Output the (x, y) coordinate of the center of the cell containing the given text.  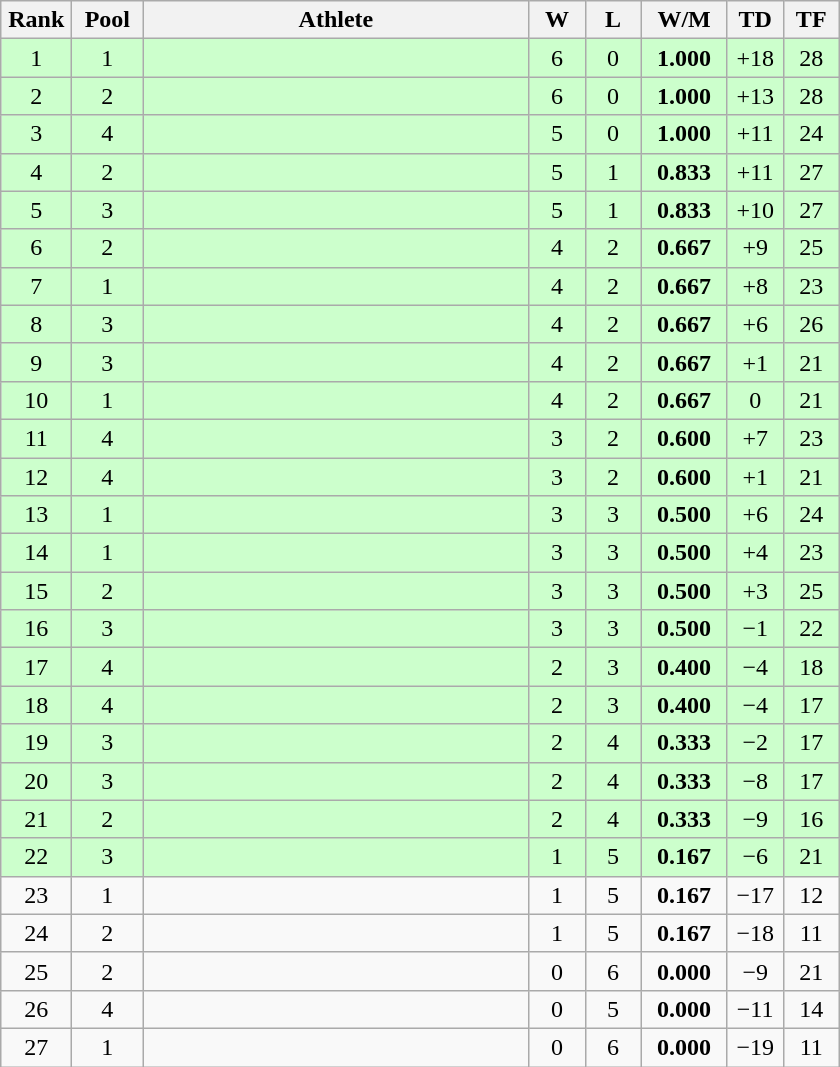
+18 (755, 58)
W (557, 20)
8 (36, 324)
+13 (755, 96)
9 (36, 362)
+10 (755, 210)
−18 (755, 933)
+9 (755, 248)
Rank (36, 20)
−6 (755, 857)
TF (811, 20)
−19 (755, 1047)
Pool (108, 20)
TD (755, 20)
−2 (755, 743)
19 (36, 743)
10 (36, 400)
20 (36, 781)
W/M (684, 20)
−17 (755, 895)
15 (36, 591)
+3 (755, 591)
+7 (755, 438)
13 (36, 515)
+4 (755, 553)
L (613, 20)
+8 (755, 286)
−8 (755, 781)
7 (36, 286)
−1 (755, 629)
Athlete (336, 20)
−11 (755, 1009)
